Identify which cell holds the provided text, then report its (X, Y) central coordinate. 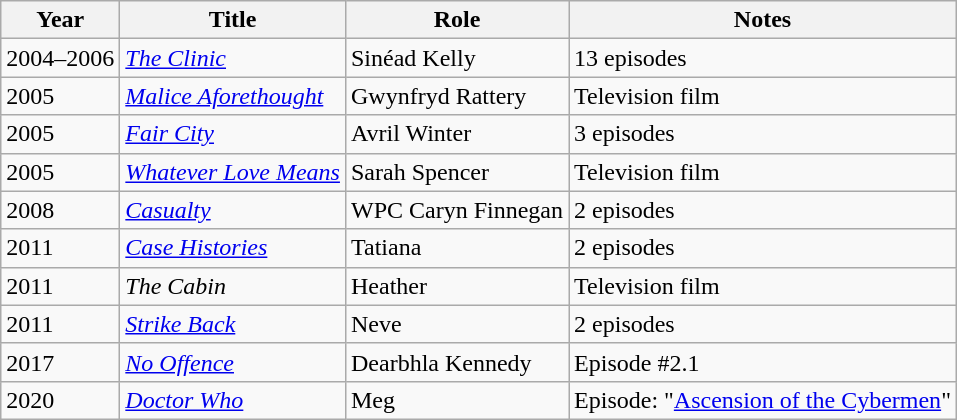
Doctor Who (233, 400)
Tatiana (456, 248)
3 episodes (763, 134)
WPC Caryn Finnegan (456, 210)
Notes (763, 20)
2004–2006 (60, 58)
Sarah Spencer (456, 172)
The Clinic (233, 58)
Episode #2.1 (763, 362)
Strike Back (233, 324)
Role (456, 20)
Casualty (233, 210)
Neve (456, 324)
Avril Winter (456, 134)
Episode: "Ascension of the Cybermen" (763, 400)
Whatever Love Means (233, 172)
Title (233, 20)
Case Histories (233, 248)
2017 (60, 362)
Year (60, 20)
Dearbhla Kennedy (456, 362)
Gwynfryd Rattery (456, 96)
No Offence (233, 362)
The Cabin (233, 286)
2020 (60, 400)
Sinéad Kelly (456, 58)
Fair City (233, 134)
Heather (456, 286)
Meg (456, 400)
Malice Aforethought (233, 96)
2008 (60, 210)
13 episodes (763, 58)
